Output the (X, Y) coordinate of the center of the cell containing the given text.  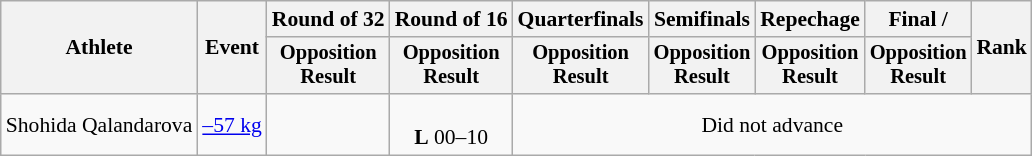
Final / (918, 19)
L 00–10 (452, 124)
Rank (1002, 48)
Athlete (100, 48)
Repechage (810, 19)
Round of 32 (328, 19)
Semifinals (702, 19)
Quarterfinals (581, 19)
Round of 16 (452, 19)
Event (232, 48)
Did not advance (772, 124)
Shohida Qalandarova (100, 124)
–57 kg (232, 124)
